For the text-containing cell, return its midpoint in (x, y) coordinate format. 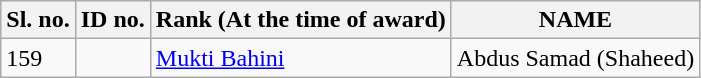
Sl. no. (38, 20)
159 (38, 58)
Abdus Samad (Shaheed) (575, 58)
ID no. (112, 20)
Mukti Bahini (300, 58)
Rank (At the time of award) (300, 20)
NAME (575, 20)
